Pinpoint the cell where the given text exists, returning its (X, Y) midpoint coordinate. 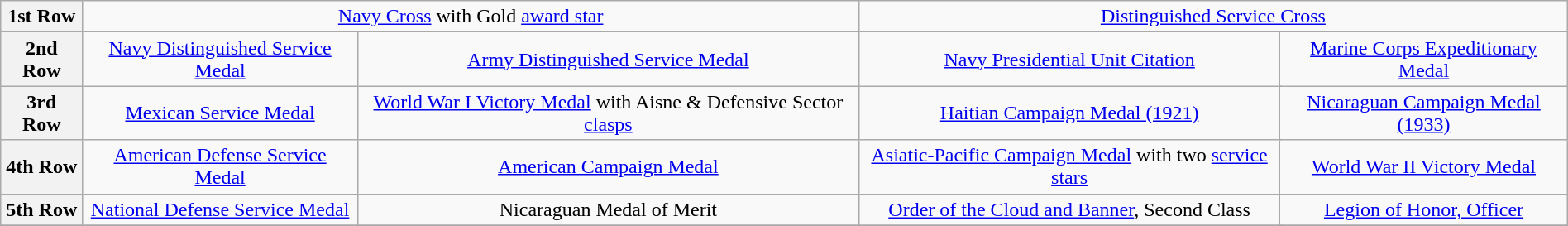
Marine Corps Expeditionary Medal (1424, 60)
American Campaign Medal (608, 167)
4th Row (41, 167)
Navy Distinguished Service Medal (220, 60)
World War I Victory Medal with Aisne & Defensive Sector clasps (608, 113)
World War II Victory Medal (1424, 167)
3rd Row (41, 113)
Nicaraguan Medal of Merit (608, 209)
Navy Cross with Gold award star (471, 17)
Haitian Campaign Medal (1921) (1068, 113)
2nd Row (41, 60)
Legion of Honor, Officer (1424, 209)
Nicaraguan Campaign Medal (1933) (1424, 113)
American Defense Service Medal (220, 167)
Mexican Service Medal (220, 113)
Navy Presidential Unit Citation (1068, 60)
5th Row (41, 209)
National Defense Service Medal (220, 209)
1st Row (41, 17)
Army Distinguished Service Medal (608, 60)
Asiatic-Pacific Campaign Medal with two service stars (1068, 167)
Distinguished Service Cross (1212, 17)
Order of the Cloud and Banner, Second Class (1068, 209)
